Provide the (X, Y) coordinate of the cell's center where the given text is located.  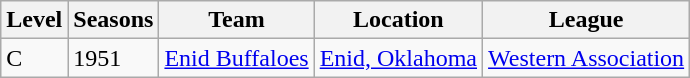
Seasons (114, 20)
Western Association (586, 58)
Enid, Oklahoma (398, 58)
League (586, 20)
Enid Buffaloes (236, 58)
C (34, 58)
Level (34, 20)
Team (236, 20)
Location (398, 20)
1951 (114, 58)
